Capture the cell that displays the provided text and extract its [x, y] central coordinate. 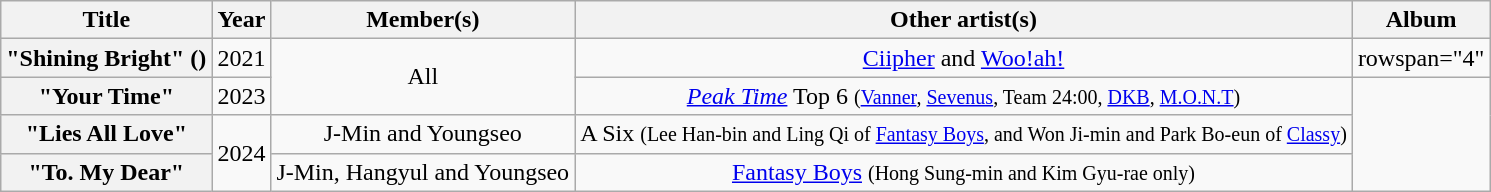
"Shining Bright" () [106, 58]
rowspan="4" [1421, 58]
Year [242, 20]
Fantasy Boys (Hong Sung-min and Kim Gyu-rae only) [964, 172]
2024 [242, 153]
All [423, 77]
J-Min, Hangyul and Youngseo [423, 172]
Album [1421, 20]
Title [106, 20]
Other artist(s) [964, 20]
Ciipher and Woo!ah! [964, 58]
J-Min and Youngseo [423, 134]
"Lies All Love" [106, 134]
2023 [242, 96]
2021 [242, 58]
Member(s) [423, 20]
A Six (Lee Han-bin and Ling Qi of Fantasy Boys, and Won Ji-min and Park Bo-eun of Classy) [964, 134]
Peak Time Top 6 (Vanner, Sevenus, Team 24:00, DKB, M.O.N.T) [964, 96]
"To. My Dear" [106, 172]
"Your Time" [106, 96]
